Pinpoint the cell where the given text exists, returning its (X, Y) midpoint coordinate. 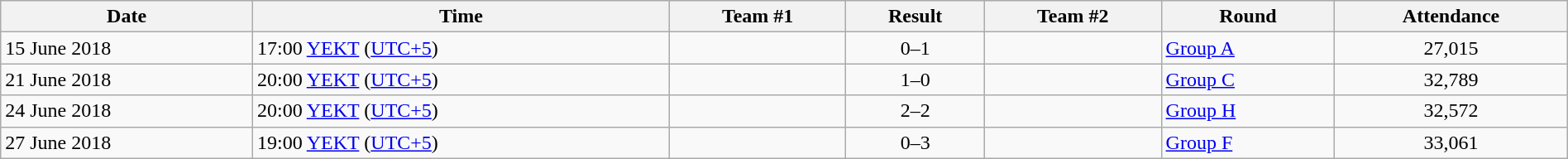
1–0 (915, 79)
33,061 (1451, 142)
Date (127, 17)
Time (461, 17)
21 June 2018 (127, 79)
15 June 2018 (127, 48)
32,572 (1451, 111)
Group H (1248, 111)
32,789 (1451, 79)
Result (915, 17)
Group C (1248, 79)
0–3 (915, 142)
Round (1248, 17)
0–1 (915, 48)
2–2 (915, 111)
24 June 2018 (127, 111)
27 June 2018 (127, 142)
27,015 (1451, 48)
Group F (1248, 142)
17:00 YEKT (UTC+5) (461, 48)
Group A (1248, 48)
19:00 YEKT (UTC+5) (461, 142)
Team #1 (758, 17)
Team #2 (1073, 17)
Attendance (1451, 17)
